Provide the (X, Y) coordinate of the cell's center where the given text is located.  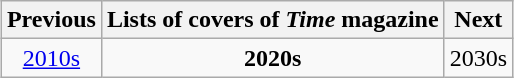
2010s (51, 58)
Next (478, 20)
2020s (272, 58)
Previous (51, 20)
2030s (478, 58)
Lists of covers of Time magazine (272, 20)
